Detect which cell encompasses the target text, then output its [X, Y] center coordinate. 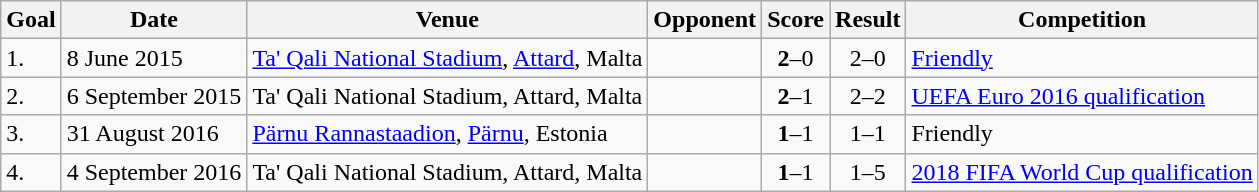
UEFA Euro 2016 qualification [1082, 96]
8 June 2015 [154, 58]
31 August 2016 [154, 134]
Opponent [705, 20]
4. [31, 172]
6 September 2015 [154, 96]
1. [31, 58]
Score [796, 20]
Pärnu Rannastaadion, Pärnu, Estonia [448, 134]
Competition [1082, 20]
1–5 [868, 172]
2018 FIFA World Cup qualification [1082, 172]
2–2 [868, 96]
2. [31, 96]
4 September 2016 [154, 172]
Venue [448, 20]
Result [868, 20]
2–1 [796, 96]
3. [31, 134]
Date [154, 20]
Goal [31, 20]
